Locate the cell with the specified text and output its (x, y) center coordinate. 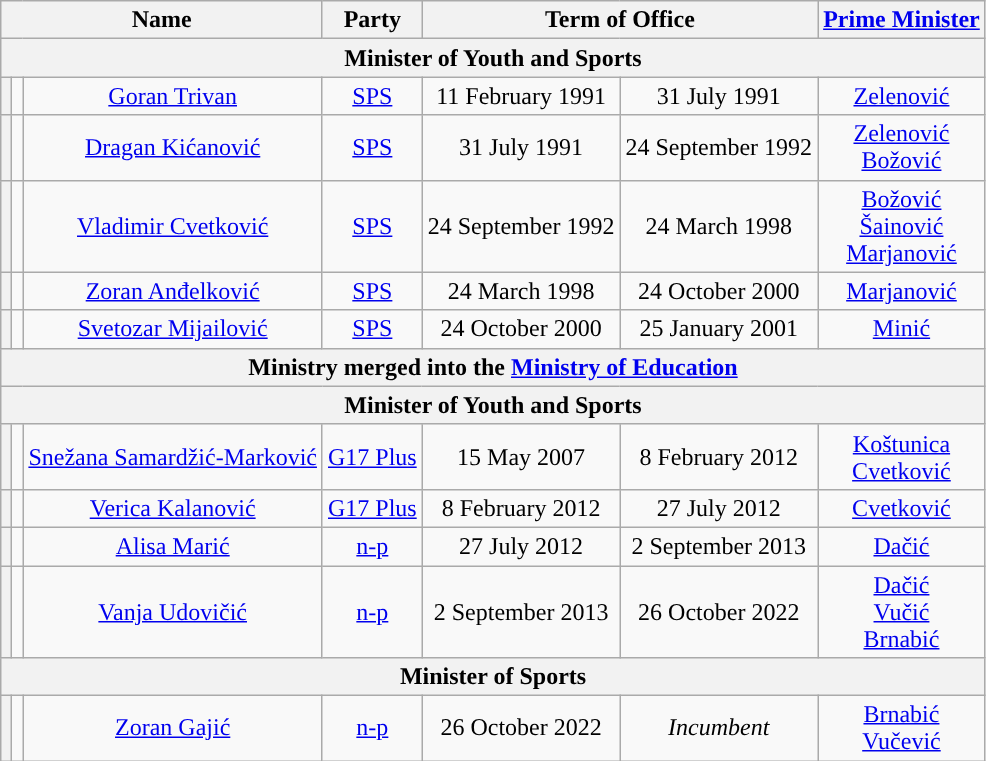
Dačić (902, 546)
11 February 1991 (521, 96)
Minić (902, 329)
Snežana Samardžić-Marković (173, 456)
Party (372, 20)
Goran Trivan (173, 96)
Alisa Marić (173, 546)
Zelenović Božović (902, 148)
Marjanović (902, 291)
Zelenović (902, 96)
Dragan Kićanović (173, 148)
Prime Minister (902, 20)
Koštunica Cvetković (902, 456)
Dačić Vučić Brnabić (902, 612)
Cvetković (902, 508)
Incumbent (719, 728)
Zoran Anđelković (173, 291)
Verica Kalanović (173, 508)
Vladimir Cvetković (173, 226)
Minister of Sports (494, 677)
Term of Office (620, 20)
Zoran Gajić (173, 728)
Brnabić Vučević (902, 728)
Ministry merged into the Ministry of Education (494, 367)
Vanja Udovičić (173, 612)
Name (162, 20)
25 January 2001 (719, 329)
Svetozar Mijailović (173, 329)
Božović Šainović Marjanović (902, 226)
15 May 2007 (521, 456)
